Determine the [X, Y] coordinate at the center of the cell enclosing the given text.  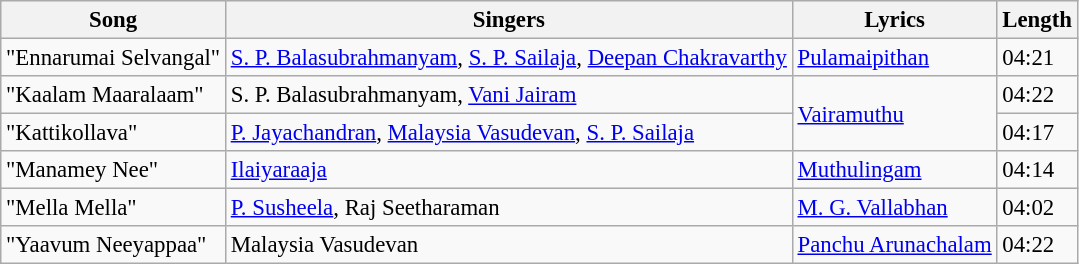
S. P. Balasubrahmanyam, Vani Jairam [508, 95]
04:21 [1037, 58]
Lyrics [894, 20]
04:14 [1037, 170]
04:17 [1037, 133]
Panchu Arunachalam [894, 245]
Malaysia Vasudevan [508, 245]
Muthulingam [894, 170]
Pulamaipithan [894, 58]
"Kattikollava" [114, 133]
"Yaavum Neeyappaa" [114, 245]
S. P. Balasubrahmanyam, S. P. Sailaja, Deepan Chakravarthy [508, 58]
"Manamey Nee" [114, 170]
Ilaiyaraaja [508, 170]
"Ennarumai Selvangal" [114, 58]
M. G. Vallabhan [894, 208]
Length [1037, 20]
P. Jayachandran, Malaysia Vasudevan, S. P. Sailaja [508, 133]
"Kaalam Maaralaam" [114, 95]
Singers [508, 20]
P. Susheela, Raj Seetharaman [508, 208]
Song [114, 20]
"Mella Mella" [114, 208]
04:02 [1037, 208]
Vairamuthu [894, 114]
